Pinpoint the cell where the given text exists, returning its [x, y] midpoint coordinate. 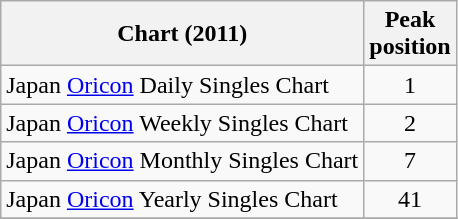
Chart (2011) [182, 34]
1 [410, 85]
Japan Oricon Daily Singles Chart [182, 85]
2 [410, 123]
Japan Oricon Yearly Singles Chart [182, 199]
41 [410, 199]
Japan Oricon Monthly Singles Chart [182, 161]
Peakposition [410, 34]
Japan Oricon Weekly Singles Chart [182, 123]
7 [410, 161]
